Pinpoint the cell where the given text exists, returning its [X, Y] midpoint coordinate. 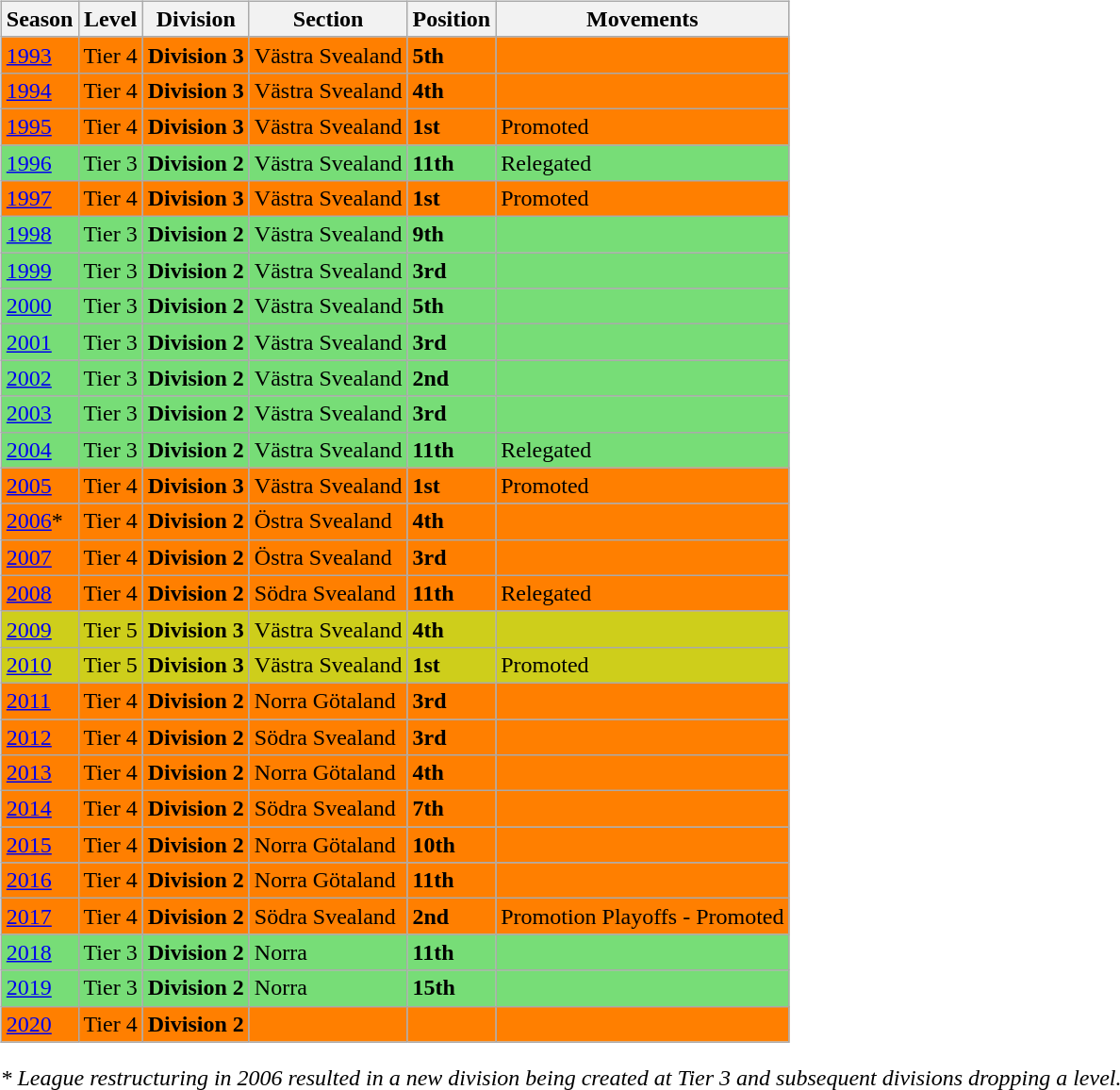
Promotion Playoffs - Promoted [643, 917]
1998 [40, 235]
2012 [40, 736]
Section [328, 19]
1996 [40, 163]
1994 [40, 91]
Movements [643, 19]
1999 [40, 271]
Division [196, 19]
2004 [40, 450]
1995 [40, 126]
2008 [40, 593]
Season [40, 19]
10th [452, 845]
2003 [40, 414]
2005 [40, 486]
15th [452, 988]
2016 [40, 881]
2010 [40, 665]
2011 [40, 701]
1993 [40, 55]
2002 [40, 378]
2013 [40, 773]
9th [452, 235]
7th [452, 809]
2009 [40, 629]
Position [452, 19]
2020 [40, 1024]
2019 [40, 988]
Level [110, 19]
2001 [40, 342]
2007 [40, 557]
2017 [40, 917]
2014 [40, 809]
2018 [40, 952]
1997 [40, 199]
2000 [40, 306]
2015 [40, 845]
2006* [40, 521]
